Extract the [X, Y] coordinate from the center of the cell holding the provided text.  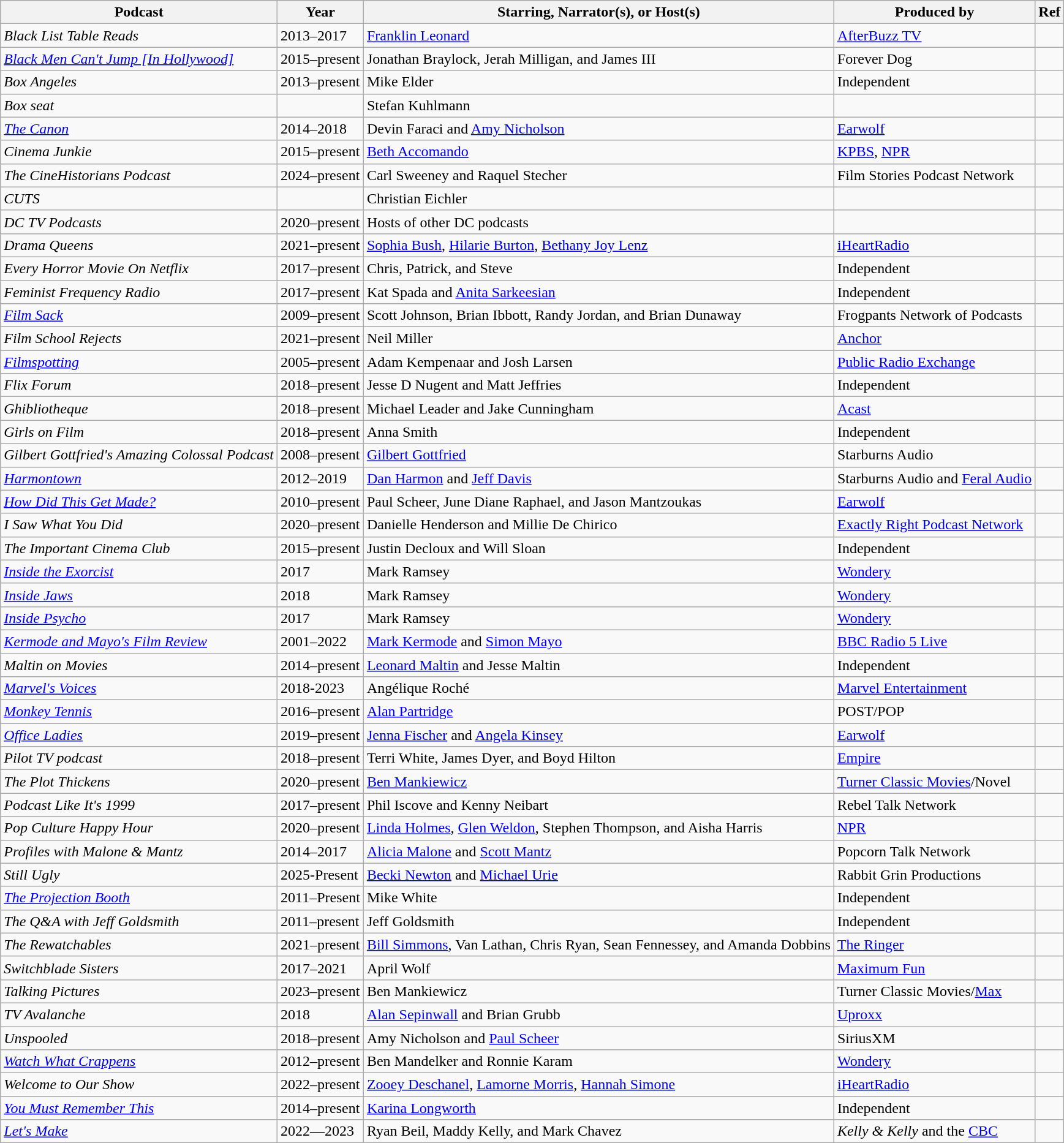
Podcast [139, 12]
Marvel Entertainment [934, 688]
Rabbit Grin Productions [934, 875]
Popcorn Talk Network [934, 851]
Linda Holmes, Glen Weldon, Stephen Thompson, and Aisha Harris [598, 828]
Podcast Like It's 1999 [139, 805]
Kat Spada and Anita Sarkeesian [598, 292]
Adam Kempenaar and Josh Larsen [598, 362]
Dan Harmon and Jeff Davis [598, 478]
CUTS [139, 198]
Becki Newton and Michael Urie [598, 875]
Maltin on Movies [139, 665]
Beth Accomando [598, 152]
2012–2019 [321, 478]
Amy Nicholson and Paul Scheer [598, 1038]
2008–present [321, 455]
2001–2022 [321, 641]
Zooey Deschanel, Lamorne Morris, Hannah Simone [598, 1085]
Anchor [934, 339]
Stefan Kuhlmann [598, 105]
Public Radio Exchange [934, 362]
April Wolf [598, 968]
Starburns Audio [934, 455]
AfterBuzz TV [934, 36]
Maximum Fun [934, 968]
2010–present [321, 502]
Box Angeles [139, 82]
2018-2023 [321, 688]
Exactly Right Podcast Network [934, 525]
Alan Partridge [598, 712]
Still Ugly [139, 875]
Marvel's Voices [139, 688]
Kermode and Mayo's Film Review [139, 641]
Anna Smith [598, 432]
Let's Make [139, 1131]
Jonathan Braylock, Jerah Milligan, and James III [598, 59]
Talking Pictures [139, 991]
The Plot Thickens [139, 782]
2019–present [321, 735]
The Rewatchables [139, 945]
Watch What Crappens [139, 1062]
The Canon [139, 129]
Empire [934, 758]
The Projection Booth [139, 898]
Year [321, 12]
You Must Remember This [139, 1108]
Feminist Frequency Radio [139, 292]
2014–2017 [321, 851]
SiriusXM [934, 1038]
2022–present [321, 1085]
Black Men Can't Jump [In Hollywood] [139, 59]
Michael Leader and Jake Cunningham [598, 409]
The Ringer [934, 945]
Inside the Exorcist [139, 571]
2014–2018 [321, 129]
2005–present [321, 362]
2009–present [321, 315]
Danielle Henderson and Millie De Chirico [598, 525]
KPBS, NPR [934, 152]
2012–present [321, 1062]
Acast [934, 409]
Harmontown [139, 478]
Neil Miller [598, 339]
Angélique Roché [598, 688]
Chris, Patrick, and Steve [598, 268]
2011–Present [321, 898]
Pilot TV podcast [139, 758]
The Important Cinema Club [139, 548]
Welcome to Our Show [139, 1085]
Pop Culture Happy Hour [139, 828]
Franklin Leonard [598, 36]
2011–present [321, 921]
Film School Rejects [139, 339]
Turner Classic Movies/Novel [934, 782]
Jesse D Nugent and Matt Jeffries [598, 385]
Justin Decloux and Will Sloan [598, 548]
Carl Sweeney and Raquel Stecher [598, 175]
Scott Johnson, Brian Ibbott, Randy Jordan, and Brian Dunaway [598, 315]
Switchblade Sisters [139, 968]
POST/POP [934, 712]
How Did This Get Made? [139, 502]
Unspooled [139, 1038]
Starring, Narrator(s), or Host(s) [598, 12]
Cinema Junkie [139, 152]
Karina Longworth [598, 1108]
Ben Mandelker and Ronnie Karam [598, 1062]
2024–present [321, 175]
The Q&A with Jeff Goldsmith [139, 921]
Ghibliotheque [139, 409]
Mark Kermode and Simon Mayo [598, 641]
Ref [1050, 12]
2013–present [321, 82]
Film Sack [139, 315]
Produced by [934, 12]
Filmspotting [139, 362]
Mike Elder [598, 82]
Monkey Tennis [139, 712]
Jenna Fischer and Angela Kinsey [598, 735]
Every Horror Movie On Netflix [139, 268]
Ryan Beil, Maddy Kelly, and Mark Chavez [598, 1131]
Starburns Audio and Feral Audio [934, 478]
2025-Present [321, 875]
Inside Jaws [139, 595]
2017–2021 [321, 968]
Office Ladies [139, 735]
Kelly & Kelly and the CBC [934, 1131]
Alicia Malone and Scott Mantz [598, 851]
Alan Sepinwall and Brian Grubb [598, 1014]
Paul Scheer, June Diane Raphael, and Jason Mantzoukas [598, 502]
Profiles with Malone & Mantz [139, 851]
Drama Queens [139, 245]
Uproxx [934, 1014]
Film Stories Podcast Network [934, 175]
Inside Psycho [139, 618]
DC TV Podcasts [139, 222]
Gilbert Gottfried's Amazing Colossal Podcast [139, 455]
Sophia Bush, Hilarie Burton, Bethany Joy Lenz [598, 245]
Rebel Talk Network [934, 805]
Hosts of other DC podcasts [598, 222]
The CineHistorians Podcast [139, 175]
Jeff Goldsmith [598, 921]
2023–present [321, 991]
I Saw What You Did [139, 525]
Flix Forum [139, 385]
Turner Classic Movies/Max [934, 991]
Phil Iscove and Kenny Neibart [598, 805]
Christian Eichler [598, 198]
Mike White [598, 898]
Forever Dog [934, 59]
Black List Table Reads [139, 36]
NPR [934, 828]
2016–present [321, 712]
Frogpants Network of Podcasts [934, 315]
Bill Simmons, Van Lathan, Chris Ryan, Sean Fennessey, and Amanda Dobbins [598, 945]
2013–2017 [321, 36]
Terri White, James Dyer, and Boyd Hilton [598, 758]
Devin Faraci and Amy Nicholson [598, 129]
2022—2023 [321, 1131]
Girls on Film [139, 432]
Box seat [139, 105]
Gilbert Gottfried [598, 455]
BBC Radio 5 Live [934, 641]
Leonard Maltin and Jesse Maltin [598, 665]
TV Avalanche [139, 1014]
